Identify which cell holds the provided text, then report its [X, Y] central coordinate. 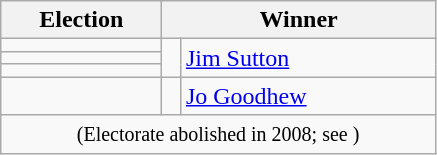
(Electorate abolished in 2008; see ) [218, 134]
Winner [299, 20]
Election [82, 20]
Jo Goodhew [308, 96]
Jim Sutton [308, 58]
